From the cell containing the given text, extract its center point as (X, Y) coordinate. 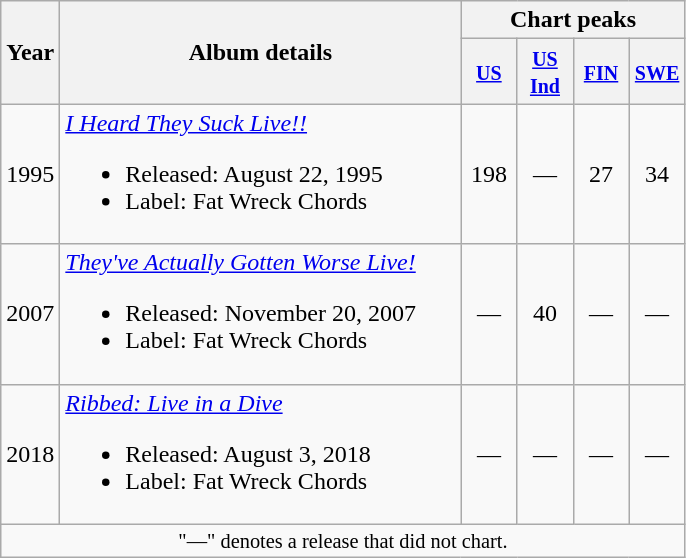
FIN (601, 72)
US Ind (545, 72)
US (489, 72)
Ribbed: Live in a DiveReleased: August 3, 2018Label: Fat Wreck Chords (260, 454)
Chart peaks (573, 20)
34 (657, 174)
"—" denotes a release that did not chart. (343, 541)
They've Actually Gotten Worse Live!Released: November 20, 2007Label: Fat Wreck Chords (260, 314)
2018 (30, 454)
Year (30, 52)
1995 (30, 174)
27 (601, 174)
Album details (260, 52)
SWE (657, 72)
2007 (30, 314)
40 (545, 314)
198 (489, 174)
I Heard They Suck Live!!Released: August 22, 1995Label: Fat Wreck Chords (260, 174)
